Pinpoint the cell where the given text exists, returning its [x, y] midpoint coordinate. 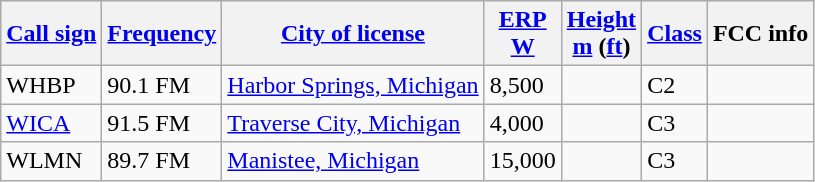
Frequency [162, 34]
Harbor Springs, Michigan [353, 85]
90.1 FM [162, 85]
ERPW [522, 34]
C2 [675, 85]
WHBP [52, 85]
WICA [52, 123]
Traverse City, Michigan [353, 123]
8,500 [522, 85]
Manistee, Michigan [353, 161]
WLMN [52, 161]
4,000 [522, 123]
89.7 FM [162, 161]
FCC info [760, 34]
Heightm (ft) [601, 34]
91.5 FM [162, 123]
Class [675, 34]
15,000 [522, 161]
Call sign [52, 34]
City of license [353, 34]
